Return the (X, Y) coordinate for the center point of the cell that contains the specified text.  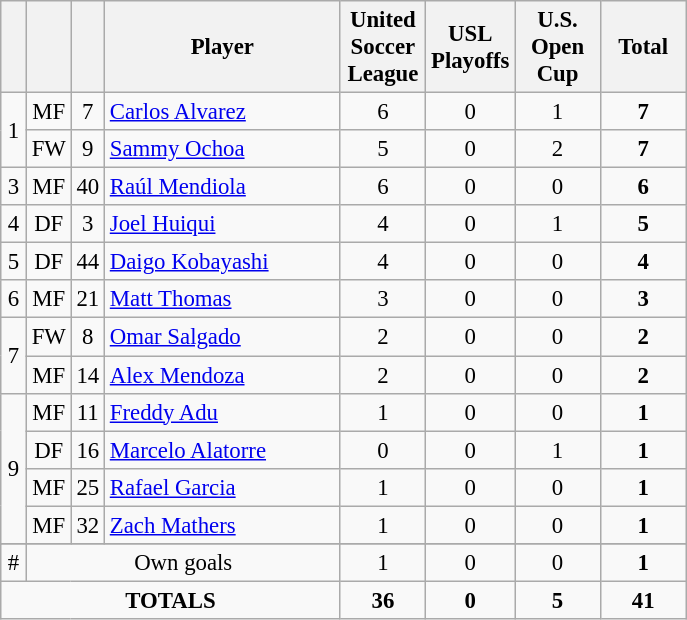
41 (643, 600)
# (14, 563)
Zach Mathers (222, 525)
16 (88, 450)
Freddy Adu (222, 412)
USL Playoffs (470, 47)
40 (88, 187)
Alex Mendoza (222, 375)
Rafael Garcia (222, 487)
Player (222, 47)
Raúl Mendiola (222, 187)
Marcelo Alatorre (222, 450)
8 (88, 337)
36 (383, 600)
Own goals (183, 563)
U.S. Open Cup (558, 47)
Joel Huiqui (222, 224)
Omar Salgado (222, 337)
Sammy Ochoa (222, 149)
11 (88, 412)
44 (88, 262)
United Soccer League (383, 47)
Carlos Alvarez (222, 112)
Total (643, 47)
25 (88, 487)
Matt Thomas (222, 299)
14 (88, 375)
TOTALS (170, 600)
21 (88, 299)
Daigo Kobayashi (222, 262)
32 (88, 525)
